Output the [X, Y] coordinate of the center of the cell containing the given text.  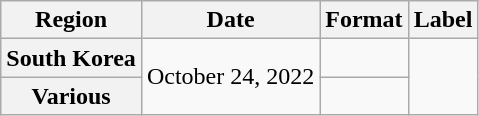
Date [230, 20]
Region [72, 20]
Format [364, 20]
Various [72, 96]
South Korea [72, 58]
October 24, 2022 [230, 77]
Label [443, 20]
